Return (x, y) of the center of cell containing provided text 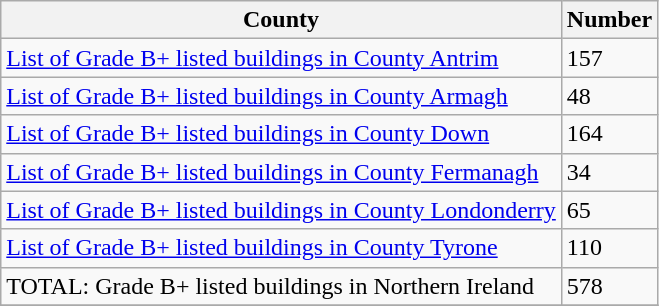
List of Grade B+ listed buildings in County Down (282, 134)
Number (609, 20)
List of Grade B+ listed buildings in County Londonderry (282, 210)
List of Grade B+ listed buildings in County Tyrone (282, 248)
164 (609, 134)
TOTAL: Grade B+ listed buildings in Northern Ireland (282, 286)
List of Grade B+ listed buildings in County Antrim (282, 58)
34 (609, 172)
578 (609, 286)
List of Grade B+ listed buildings in County Fermanagh (282, 172)
County (282, 20)
48 (609, 96)
110 (609, 248)
157 (609, 58)
List of Grade B+ listed buildings in County Armagh (282, 96)
65 (609, 210)
